Extract the (X, Y) coordinate from the center of the cell holding the provided text.  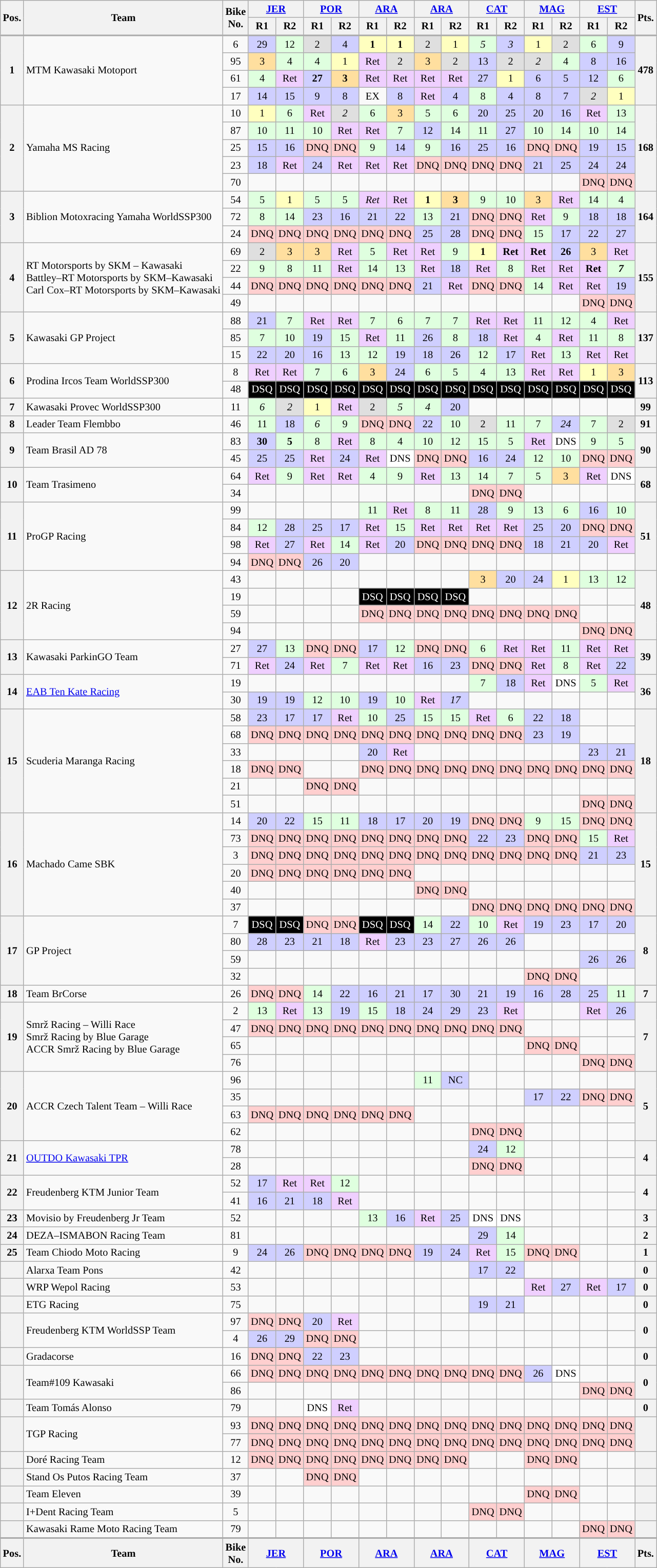
98 (236, 545)
61 (236, 78)
Machado Came SBK (123, 864)
90 (646, 449)
Movisio by Freudenberg Jr Team (123, 1218)
Yamaha MS Racing (123, 148)
66 (236, 1374)
WRP Wepol Racing (123, 1287)
Team#109 Kawasaki (123, 1382)
81 (236, 1235)
NC (455, 1080)
42 (236, 1270)
45 (236, 459)
Team BrCorse (123, 994)
Scuderia Maranga Racing (123, 761)
54 (236, 200)
73 (236, 838)
155 (646, 277)
63 (236, 1115)
Kawasaki Rame Moto Racing Team (123, 1529)
95 (236, 62)
Kawasaki GP Project (123, 338)
71 (236, 666)
43 (236, 579)
76 (236, 1063)
46 (236, 424)
47 (236, 1028)
33 (236, 752)
ACCR Czech Talent Team – Willi Race (123, 1106)
75 (236, 1304)
Team Tomás Alonso (123, 1408)
77 (236, 1442)
Freudenberg KTM WorldSSP Team (123, 1331)
ETG Racing (123, 1304)
GP Project (123, 951)
I+Dent Racing Team (123, 1512)
Team Chiodo Moto Racing (123, 1253)
72 (236, 217)
Kawasaki Provec WorldSSP300 (123, 407)
DEZA–ISMABON Racing Team (123, 1235)
53 (236, 1287)
Biblion Motoxracing Yamaha WorldSSP300 (123, 216)
Kawasaki ParkinGO Team (123, 657)
TGP Racing (123, 1434)
58 (236, 718)
62 (236, 1132)
69 (236, 251)
88 (236, 321)
41 (236, 1201)
86 (236, 1391)
OUTDO Kawasaki TPR (123, 1157)
113 (646, 381)
83 (236, 441)
Gradacorse (123, 1356)
36 (646, 691)
32 (236, 977)
64 (236, 476)
Freudenberg KTM Junior Team (123, 1192)
35 (236, 1097)
137 (646, 338)
85 (236, 338)
Stand Os Putos Racing Team (123, 1477)
EX (372, 96)
MTM Kawasaki Motoport (123, 70)
Leader Team Flembbo (123, 424)
78 (236, 1149)
RT Motorsports by SKM – Kawasaki Battley–RT Motorsports by SKM–Kawasaki Carl Cox–RT Motorsports by SKM–Kawasaki (123, 277)
80 (236, 942)
Team Trasimeno (123, 484)
Team Brasil AD 78 (123, 449)
97 (236, 1322)
ProGP Racing (123, 537)
40 (236, 890)
87 (236, 130)
478 (646, 70)
49 (236, 303)
Doré Racing Team (123, 1460)
164 (646, 216)
2R Racing (123, 605)
96 (236, 1080)
44 (236, 286)
34 (236, 493)
168 (646, 148)
Smrž Racing – Willi Race Smrž Racing by Blue Garage ACCR Smrž Racing by Blue Garage (123, 1037)
Team Eleven (123, 1494)
70 (236, 182)
Prodina Ircos Team WorldSSP300 (123, 381)
Alarxa Team Pons (123, 1270)
91 (646, 424)
93 (236, 1425)
EAB Ten Kate Racing (123, 691)
65 (236, 1045)
84 (236, 528)
